Determine the (x, y) coordinate at the center of the cell enclosing the given text.  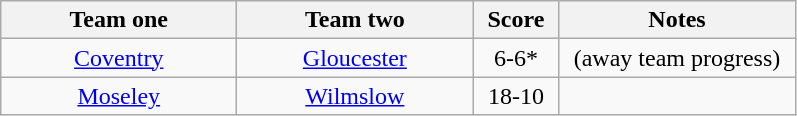
Coventry (119, 58)
Team two (355, 20)
6-6* (516, 58)
Wilmslow (355, 96)
18-10 (516, 96)
Score (516, 20)
(away team progress) (677, 58)
Notes (677, 20)
Team one (119, 20)
Gloucester (355, 58)
Moseley (119, 96)
